Return (x, y) of the center of cell containing provided text 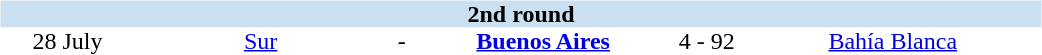
Buenos Aires (544, 42)
Sur (260, 42)
2nd round (520, 14)
4 - 92 (707, 42)
Bahía Blanca (892, 42)
28 July (67, 42)
- (402, 42)
